Return (X, Y) of the center of cell containing provided text 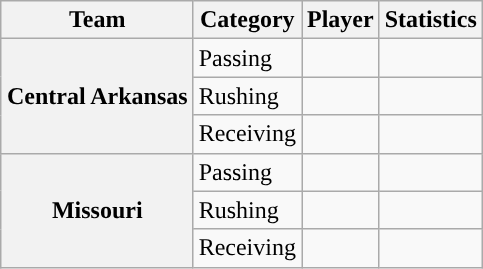
Central Arkansas (97, 96)
Team (97, 20)
Player (341, 20)
Missouri (97, 210)
Category (247, 20)
Statistics (430, 20)
